Determine the [X, Y] coordinate at the center of the cell enclosing the given text.  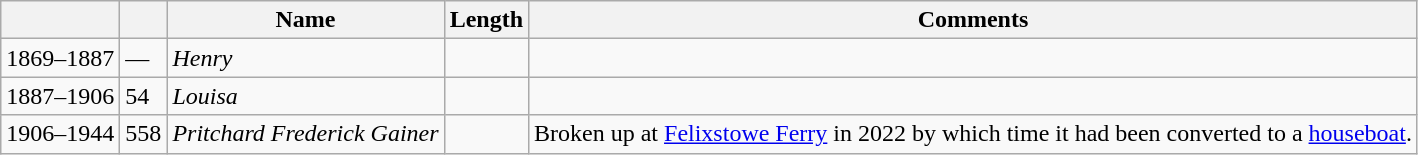
558 [144, 134]
Name [306, 20]
— [144, 58]
1869–1887 [60, 58]
Pritchard Frederick Gainer [306, 134]
1887–1906 [60, 96]
Length [486, 20]
54 [144, 96]
Henry [306, 58]
Broken up at Felixstowe Ferry in 2022 by which time it had been converted to a houseboat. [974, 134]
Comments [974, 20]
1906–1944 [60, 134]
Louisa [306, 96]
